Identify which cell holds the provided text, then report its (X, Y) central coordinate. 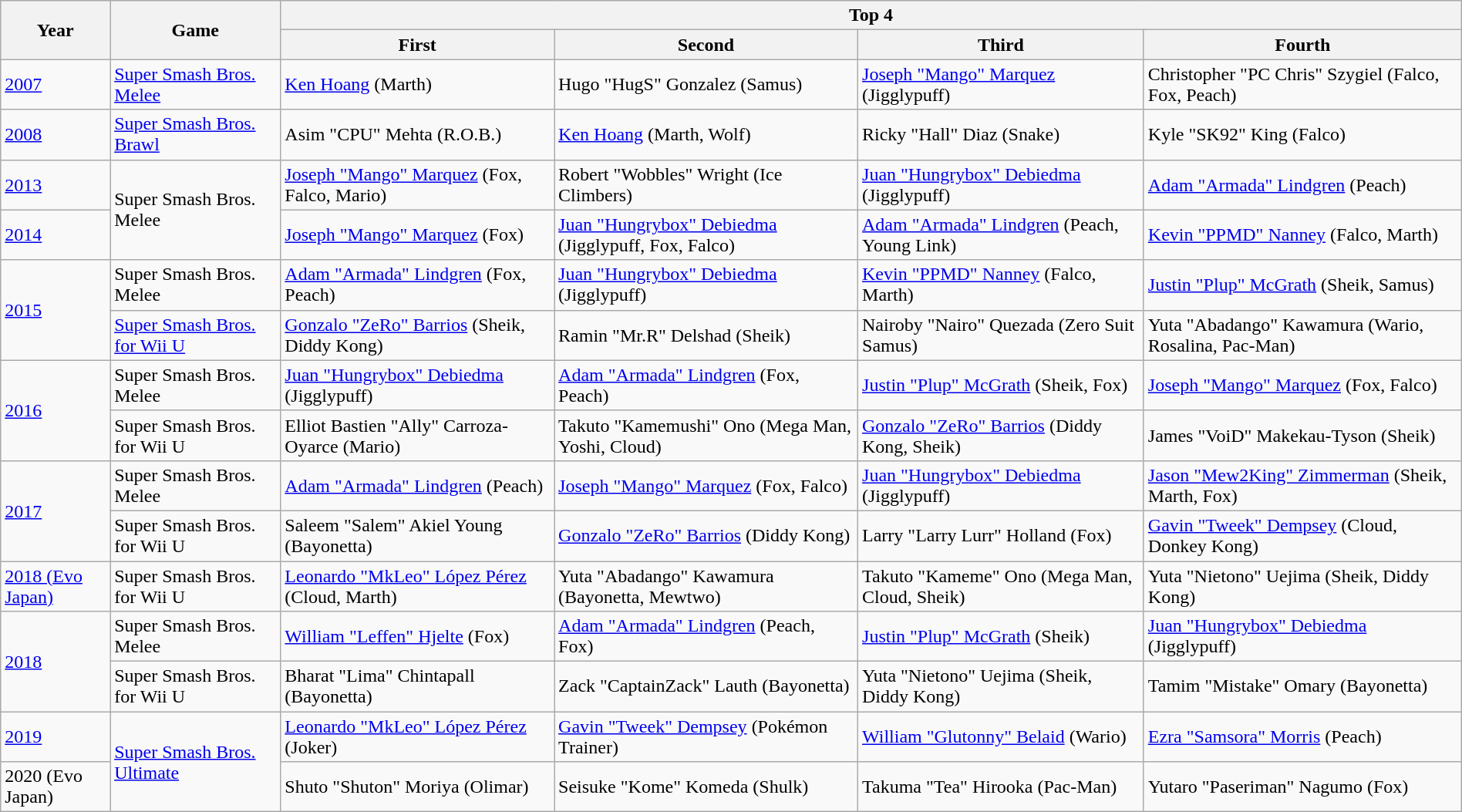
Year (56, 30)
Adam "Armada" Lindgren (Peach, Young Link) (1001, 234)
Yutaro "Paseriman" Nagumo (Fox) (1302, 787)
Game (196, 30)
2008 (56, 134)
Justin "Plup" McGrath (Sheik, Fox) (1001, 386)
Adam "Armada" Lindgren (Peach, Fox) (706, 637)
Leonardo "MkLeo" López Pérez (Cloud, Marth) (418, 586)
Justin "Plup" McGrath (Sheik, Samus) (1302, 285)
Elliot Bastien "Ally" Carroza-Oyarce (Mario) (418, 435)
2013 (56, 185)
Second (706, 45)
2020 (Evo Japan) (56, 787)
Takuma "Tea" Hirooka (Pac-Man) (1001, 787)
Shuto "Shuton" Moriya (Olimar) (418, 787)
Bharat "Lima" Chintapall (Bayonetta) (418, 686)
Takuto "Kamemushi" Ono (Mega Man, Yoshi, Cloud) (706, 435)
Third (1001, 45)
Yuta "Abadango" Kawamura (Bayonetta, Mewtwo) (706, 586)
William "Leffen" Hjelte (Fox) (418, 637)
Ezra "Samsora" Morris (Peach) (1302, 737)
Gonzalo "ZeRo" Barrios (Sheik, Diddy Kong) (418, 335)
Super Smash Bros. Brawl (196, 134)
2016 (56, 410)
First (418, 45)
Gonzalo "ZeRo" Barrios (Diddy Kong) (706, 535)
2018 (56, 662)
2017 (56, 510)
2015 (56, 310)
Zack "CaptainZack" Lauth (Bayonetta) (706, 686)
Jason "Mew2King" Zimmerman (Sheik, Marth, Fox) (1302, 486)
2007 (56, 85)
Juan "Hungrybox" Debiedma (Jigglypuff, Fox, Falco) (706, 234)
Gavin "Tweek" Dempsey (Cloud, Donkey Kong) (1302, 535)
Top 4 (871, 15)
Robert "Wobbles" Wright (Ice Climbers) (706, 185)
2019 (56, 737)
Asim "CPU" Mehta (R.O.B.) (418, 134)
Ramin "Mr.R" Delshad (Sheik) (706, 335)
Nairoby "Nairo" Quezada (Zero Suit Samus) (1001, 335)
Larry "Larry Lurr" Holland (Fox) (1001, 535)
Joseph "Mango" Marquez (Jigglypuff) (1001, 85)
Gonzalo "ZeRo" Barrios (Diddy Kong, Sheik) (1001, 435)
2018 (Evo Japan) (56, 586)
Takuto "Kameme" Ono (Mega Man, Cloud, Sheik) (1001, 586)
James "VoiD" Makekau-Tyson (Sheik) (1302, 435)
Gavin "Tweek" Dempsey (Pokémon Trainer) (706, 737)
Leonardo "MkLeo" López Pérez (Joker) (418, 737)
Ken Hoang (Marth, Wolf) (706, 134)
Ken Hoang (Marth) (418, 85)
Fourth (1302, 45)
Tamim "Mistake" Omary (Bayonetta) (1302, 686)
2014 (56, 234)
Ricky "Hall" Diaz (Snake) (1001, 134)
Seisuke "Kome" Komeda (Shulk) (706, 787)
Kyle "SK92" King (Falco) (1302, 134)
Yuta "Abadango" Kawamura (Wario, Rosalina, Pac-Man) (1302, 335)
Super Smash Bros. Ultimate (196, 762)
Joseph "Mango" Marquez (Fox, Falco, Mario) (418, 185)
Saleem "Salem" Akiel Young (Bayonetta) (418, 535)
Hugo "HugS" Gonzalez (Samus) (706, 85)
Justin "Plup" McGrath (Sheik) (1001, 637)
William "Glutonny" Belaid (Wario) (1001, 737)
Joseph "Mango" Marquez (Fox) (418, 234)
Christopher "PC Chris" Szygiel (Falco, Fox, Peach) (1302, 85)
